Return the (x, y) coordinate for the center point of the cell that contains the specified text.  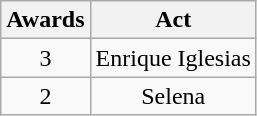
Enrique Iglesias (173, 58)
Act (173, 20)
3 (46, 58)
Awards (46, 20)
2 (46, 96)
Selena (173, 96)
